From the cell containing the given text, extract its center point as (X, Y) coordinate. 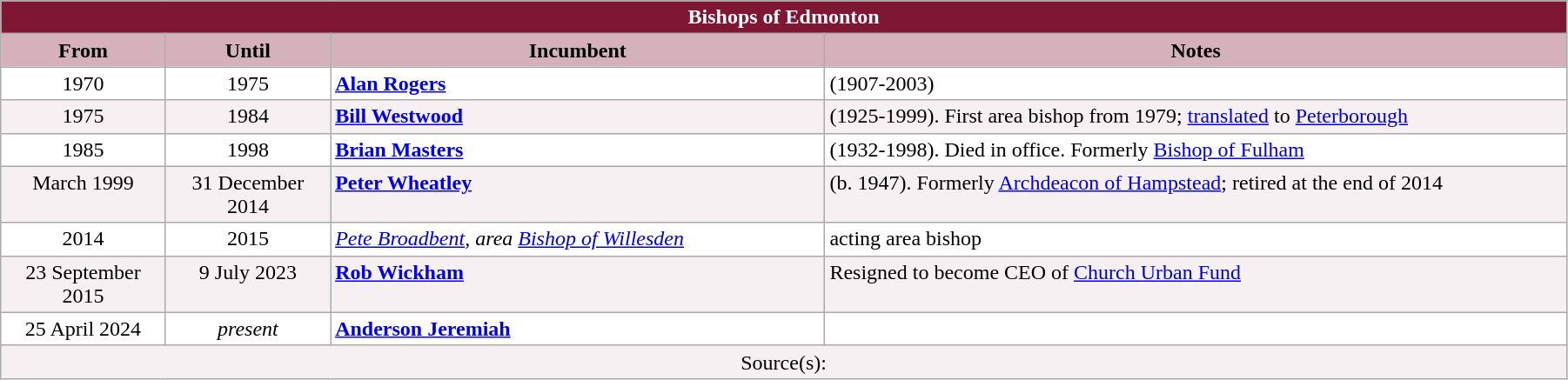
(1925-1999). First area bishop from 1979; translated to Peterborough (1196, 117)
23 September 2015 (84, 283)
Notes (1196, 50)
Peter Wheatley (578, 195)
Source(s): (784, 362)
1984 (247, 117)
March 1999 (84, 195)
Incumbent (578, 50)
2014 (84, 239)
25 April 2024 (84, 329)
1985 (84, 150)
Until (247, 50)
Alan Rogers (578, 83)
Bishops of Edmonton (784, 17)
From (84, 50)
(b. 1947). Formerly Archdeacon of Hampstead; retired at the end of 2014 (1196, 195)
acting area bishop (1196, 239)
2015 (247, 239)
Resigned to become CEO of Church Urban Fund (1196, 283)
Rob Wickham (578, 283)
present (247, 329)
Pete Broadbent, area Bishop of Willesden (578, 239)
1970 (84, 83)
Bill Westwood (578, 117)
9 July 2023 (247, 283)
Brian Masters (578, 150)
(1932-1998). Died in office. Formerly Bishop of Fulham (1196, 150)
1998 (247, 150)
(1907-2003) (1196, 83)
Anderson Jeremiah (578, 329)
31 December 2014 (247, 195)
